Scan for the cell matching the given text and deliver its (X, Y) coordinate at center. 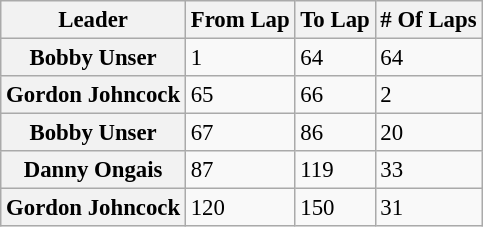
31 (428, 208)
1 (240, 58)
150 (335, 208)
20 (428, 133)
2 (428, 95)
Danny Ongais (94, 170)
67 (240, 133)
33 (428, 170)
Leader (94, 20)
# Of Laps (428, 20)
From Lap (240, 20)
86 (335, 133)
66 (335, 95)
120 (240, 208)
To Lap (335, 20)
65 (240, 95)
119 (335, 170)
87 (240, 170)
